Find where the given text appears and provide that cell's center as (X, Y) coordinate. 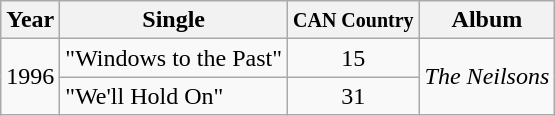
CAN Country (354, 20)
1996 (30, 77)
15 (354, 58)
"We'll Hold On" (174, 96)
Album (487, 20)
Single (174, 20)
31 (354, 96)
Year (30, 20)
"Windows to the Past" (174, 58)
The Neilsons (487, 77)
